Detect which cell encompasses the target text, then output its [x, y] center coordinate. 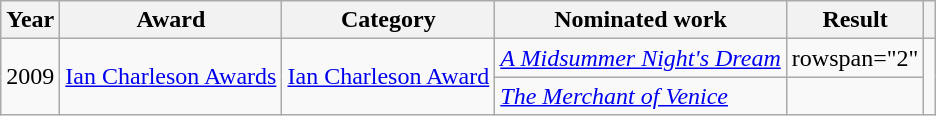
2009 [30, 77]
Result [855, 20]
Award [171, 20]
A Midsummer Night's Dream [641, 58]
Category [388, 20]
Year [30, 20]
rowspan="2" [855, 58]
Ian Charleson Award [388, 77]
The Merchant of Venice [641, 96]
Nominated work [641, 20]
Ian Charleson Awards [171, 77]
